Determine the (X, Y) coordinate at the center of the cell enclosing the given text.  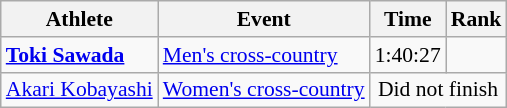
Akari Kobayashi (80, 90)
Toki Sawada (80, 55)
1:40:27 (408, 55)
Men's cross-country (264, 55)
Women's cross-country (264, 90)
Did not finish (438, 90)
Time (408, 19)
Event (264, 19)
Rank (476, 19)
Athlete (80, 19)
